Provide the [X, Y] coordinate of the cell's center where the given text is located.  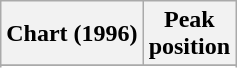
Chart (1996) [72, 34]
Peakposition [189, 34]
